Locate the cell with the specified text and output its (X, Y) center coordinate. 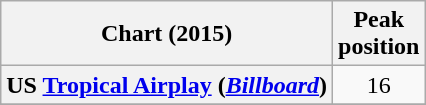
16 (379, 85)
US Tropical Airplay (Billboard) (167, 85)
Chart (2015) (167, 34)
Peakposition (379, 34)
